Detect which cell encompasses the target text, then output its (x, y) center coordinate. 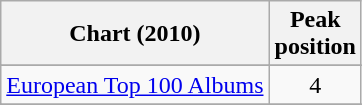
Chart (2010) (135, 34)
4 (315, 85)
European Top 100 Albums (135, 85)
Peakposition (315, 34)
